Identify which cell holds the provided text, then report its (X, Y) central coordinate. 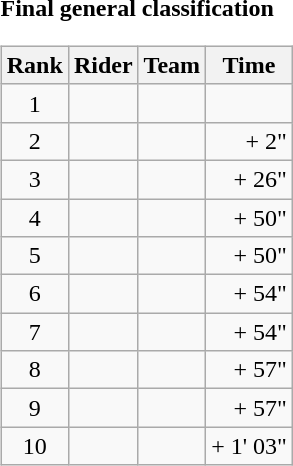
9 (34, 408)
2 (34, 141)
6 (34, 294)
3 (34, 179)
10 (34, 446)
+ 1' 03" (250, 446)
Time (250, 65)
1 (34, 103)
Team (172, 65)
4 (34, 217)
5 (34, 256)
+ 26" (250, 179)
+ 2" (250, 141)
Rank (34, 65)
8 (34, 370)
7 (34, 332)
Rider (103, 65)
